Detect which cell encompasses the target text, then output its (x, y) center coordinate. 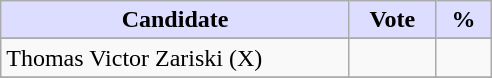
Thomas Victor Zariski (X) (176, 58)
Vote (392, 20)
Candidate (176, 20)
% (463, 20)
